Identify which cell holds the provided text, then report its [X, Y] central coordinate. 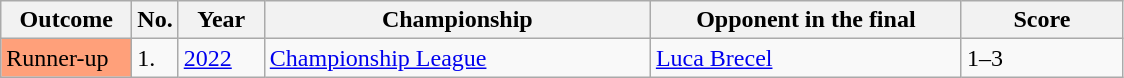
No. [155, 20]
Opponent in the final [806, 20]
Championship [457, 20]
Year [221, 20]
1–3 [1042, 58]
2022 [221, 58]
Runner-up [66, 58]
1. [155, 58]
Championship League [457, 58]
Score [1042, 20]
Luca Brecel [806, 58]
Outcome [66, 20]
